Pinpoint the cell where the given text exists, returning its (x, y) midpoint coordinate. 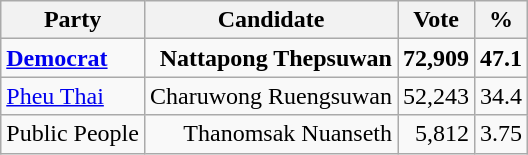
52,243 (436, 96)
Thanomsak Nuanseth (270, 134)
Charuwong Ruengsuwan (270, 96)
47.1 (502, 58)
5,812 (436, 134)
% (502, 20)
Party (73, 20)
Democrat (73, 58)
3.75 (502, 134)
Public People (73, 134)
Candidate (270, 20)
72,909 (436, 58)
Nattapong Thepsuwan (270, 58)
34.4 (502, 96)
Vote (436, 20)
Pheu Thai (73, 96)
